Determine the [x, y] coordinate at the center of the cell enclosing the given text.  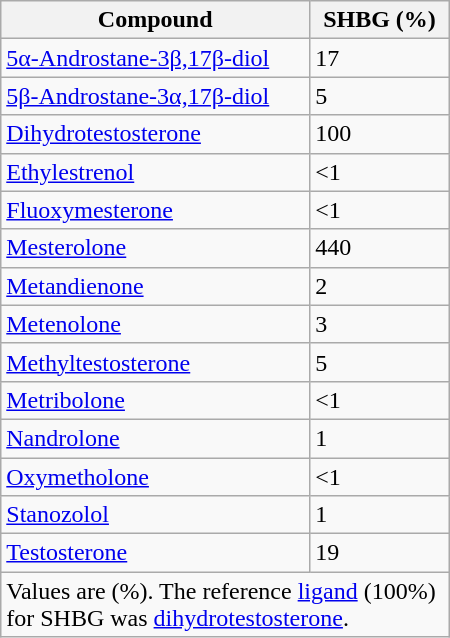
3 [380, 324]
440 [380, 248]
Mesterolone [156, 248]
Testosterone [156, 553]
5β-Androstane-3α,17β-diol [156, 96]
SHBG (%) [380, 20]
Methyltestosterone [156, 362]
Dihydrotestosterone [156, 134]
Fluoxymesterone [156, 210]
Stanozolol [156, 515]
Metandienone [156, 286]
Ethylestrenol [156, 172]
5α-Androstane-3β,17β-diol [156, 58]
Values are (%). The reference ligand (100%) for SHBG was dihydrotestosterone. [225, 604]
Nandrolone [156, 438]
Metenolone [156, 324]
Compound [156, 20]
19 [380, 553]
100 [380, 134]
17 [380, 58]
Oxymetholone [156, 477]
2 [380, 286]
Metribolone [156, 400]
